For the text-containing cell, return its midpoint in (x, y) coordinate format. 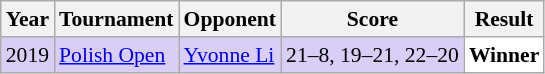
Year (28, 19)
Result (504, 19)
Opponent (230, 19)
Yvonne Li (230, 55)
Tournament (116, 19)
21–8, 19–21, 22–20 (372, 55)
2019 (28, 55)
Polish Open (116, 55)
Winner (504, 55)
Score (372, 19)
